Find where the given text appears and provide that cell's center as (X, Y) coordinate. 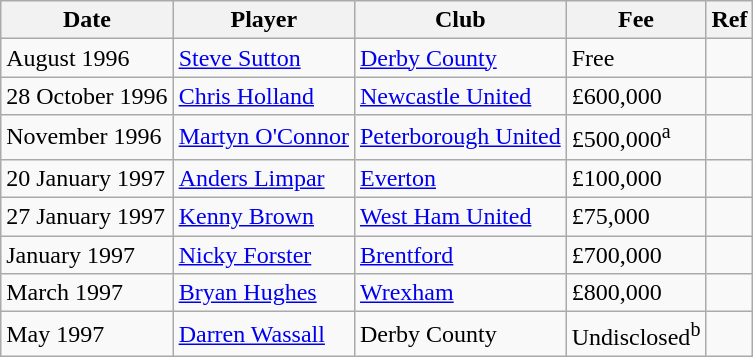
January 1997 (87, 255)
£700,000 (636, 255)
Fee (636, 20)
November 1996 (87, 138)
Date (87, 20)
August 1996 (87, 58)
Martyn O'Connor (264, 138)
20 January 1997 (87, 178)
Anders Limpar (264, 178)
£800,000 (636, 293)
Kenny Brown (264, 217)
Ref (730, 20)
Undisclosedb (636, 334)
March 1997 (87, 293)
£100,000 (636, 178)
Darren Wassall (264, 334)
£75,000 (636, 217)
Newcastle United (460, 96)
£600,000 (636, 96)
Brentford (460, 255)
May 1997 (87, 334)
Nicky Forster (264, 255)
West Ham United (460, 217)
Steve Sutton (264, 58)
Everton (460, 178)
Peterborough United (460, 138)
Chris Holland (264, 96)
28 October 1996 (87, 96)
Player (264, 20)
£500,000a (636, 138)
27 January 1997 (87, 217)
Wrexham (460, 293)
Club (460, 20)
Free (636, 58)
Bryan Hughes (264, 293)
